Output the [X, Y] coordinate of the center of the cell containing the given text.  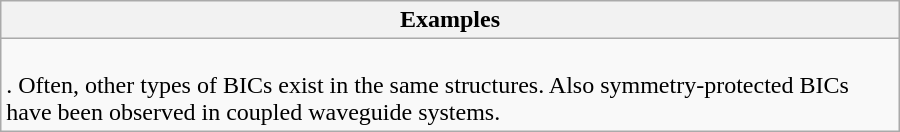
Examples [450, 20]
. Often, other types of BICs exist in the same structures. Also symmetry-protected BICs have been observed in coupled waveguide systems. [450, 85]
